Capture the cell that displays the provided text and extract its [X, Y] central coordinate. 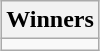
Winners [50, 20]
